Locate the cell with the specified text and output its [X, Y] center coordinate. 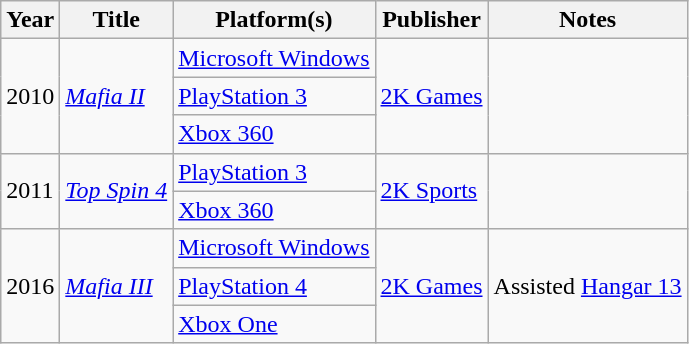
Mafia II [116, 96]
Notes [588, 20]
Platform(s) [274, 20]
Xbox One [274, 324]
Publisher [432, 20]
2016 [30, 286]
Year [30, 20]
2011 [30, 191]
2010 [30, 96]
Assisted Hangar 13 [588, 286]
Title [116, 20]
Mafia III [116, 286]
PlayStation 4 [274, 286]
2K Sports [432, 191]
Top Spin 4 [116, 191]
